Identify which cell holds the provided text, then report its [x, y] central coordinate. 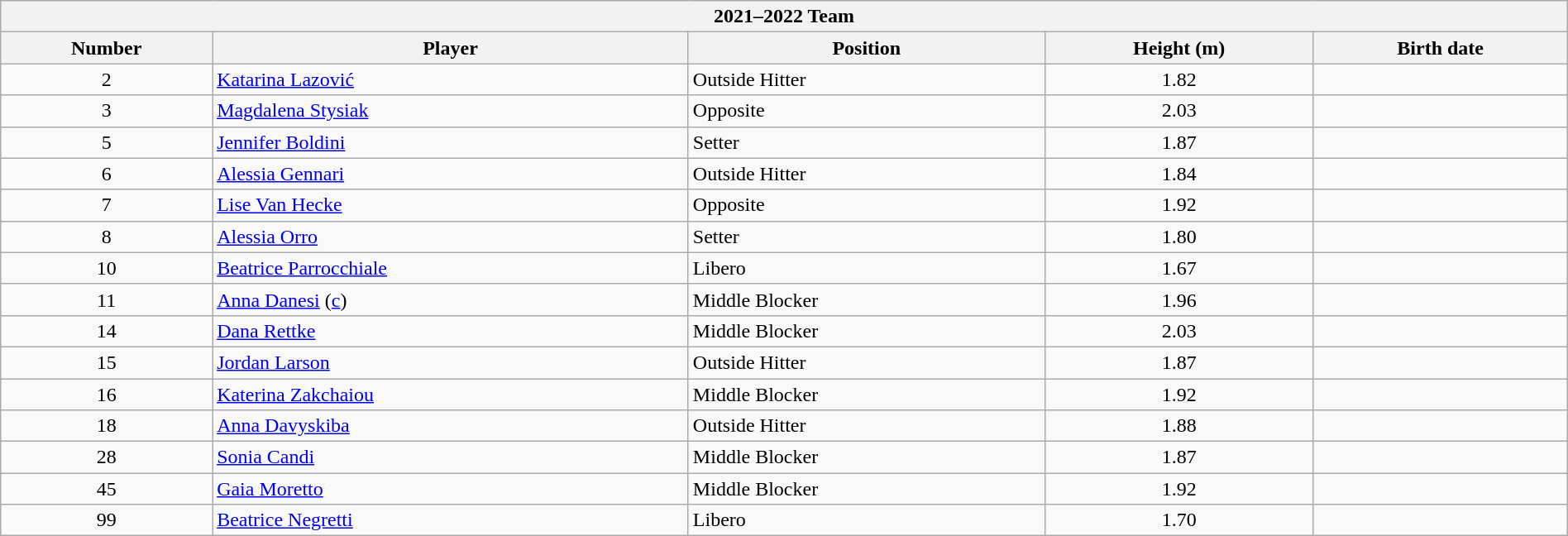
Alessia Gennari [451, 174]
1.70 [1179, 520]
45 [107, 489]
Anna Davyskiba [451, 426]
Jordan Larson [451, 362]
Sonia Candi [451, 457]
1.84 [1179, 174]
Jennifer Boldini [451, 142]
5 [107, 142]
2 [107, 79]
Birth date [1441, 48]
Katerina Zakchaiou [451, 395]
28 [107, 457]
6 [107, 174]
1.88 [1179, 426]
1.67 [1179, 268]
16 [107, 395]
1.80 [1179, 237]
Katarina Lazović [451, 79]
11 [107, 299]
Dana Rettke [451, 331]
2021–2022 Team [784, 17]
14 [107, 331]
1.82 [1179, 79]
Beatrice Parrocchiale [451, 268]
Position [867, 48]
7 [107, 205]
18 [107, 426]
Alessia Orro [451, 237]
Magdalena Stysiak [451, 111]
Number [107, 48]
15 [107, 362]
1.96 [1179, 299]
10 [107, 268]
99 [107, 520]
Lise Van Hecke [451, 205]
Player [451, 48]
3 [107, 111]
Beatrice Negretti [451, 520]
Gaia Moretto [451, 489]
Anna Danesi (c) [451, 299]
Height (m) [1179, 48]
8 [107, 237]
